Find where the given text appears and provide that cell's center as [X, Y] coordinate. 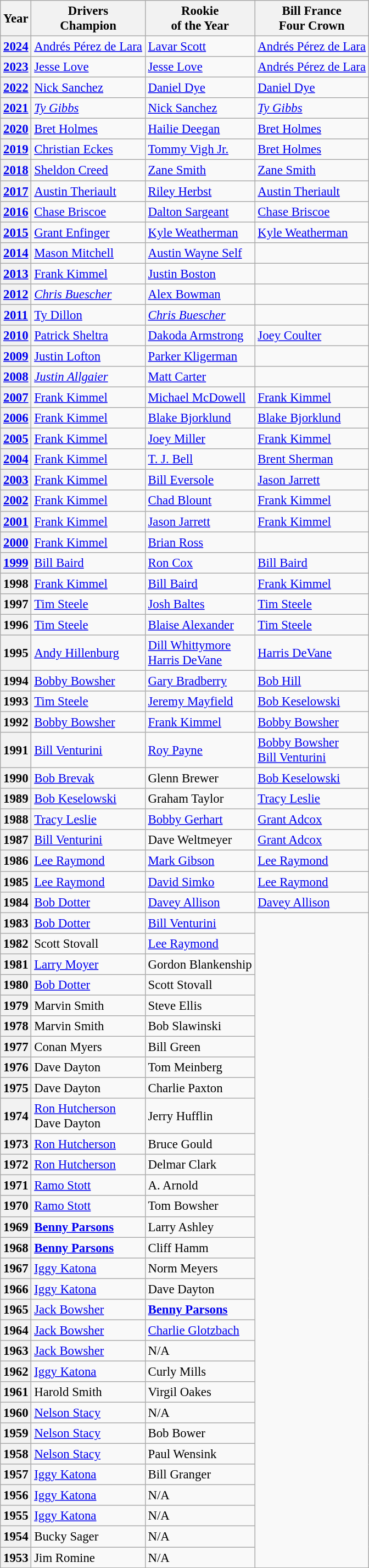
2022 [16, 88]
Jerry Hufflin [200, 1116]
2020 [16, 129]
1990 [16, 779]
Charlie Glotzbach [200, 1330]
1994 [16, 681]
Tommy Vigh Jr. [200, 150]
Tom Meinberg [200, 1067]
2002 [16, 501]
Parker Kligerman [200, 356]
Curly Mills [200, 1371]
1953 [16, 1558]
1977 [16, 1047]
Joey Miller [200, 439]
1988 [16, 820]
2013 [16, 274]
Grant Enfinger [88, 232]
1967 [16, 1268]
2010 [16, 336]
1985 [16, 882]
Brent Sherman [312, 459]
Bill FranceFour Crown [312, 19]
Justin Lofton [88, 356]
1981 [16, 964]
Bob Brevak [88, 779]
Roy Payne [200, 750]
Cliff Hamm [200, 1248]
1976 [16, 1067]
David Simko [200, 882]
2001 [16, 521]
1969 [16, 1227]
Glenn Brewer [200, 779]
Sheldon Creed [88, 170]
T. J. Bell [200, 459]
1997 [16, 604]
1987 [16, 840]
Bob Slawinski [200, 1026]
Joey Coulter [312, 336]
Patrick Sheltra [88, 336]
2003 [16, 480]
2019 [16, 150]
Josh Baltes [200, 604]
Jeremy Mayfield [200, 702]
Conan Myers [88, 1047]
1960 [16, 1413]
Mason Mitchell [88, 253]
Gordon Blankenship [200, 964]
Alex Bowman [200, 294]
Andy Hillenburg [88, 653]
2018 [16, 170]
Dave Weltmeyer [200, 840]
1962 [16, 1371]
Larry Moyer [88, 964]
Bruce Gould [200, 1144]
2014 [16, 253]
1995 [16, 653]
1956 [16, 1495]
1984 [16, 902]
2008 [16, 377]
1963 [16, 1351]
Bobby Gerhart [200, 820]
2009 [16, 356]
1968 [16, 1248]
1975 [16, 1088]
Ron Cox [200, 563]
Hailie Deegan [200, 129]
2016 [16, 212]
2012 [16, 294]
Steve Ellis [200, 1005]
2004 [16, 459]
1983 [16, 923]
Virgil Oakes [200, 1392]
1996 [16, 625]
Graham Taylor [200, 799]
Matt Carter [200, 377]
Michael McDowell [200, 398]
Norm Meyers [200, 1268]
Chad Blount [200, 501]
Ron HutchersonDave Dayton [88, 1116]
Bob Hill [312, 681]
1974 [16, 1116]
1958 [16, 1454]
Charlie Paxton [200, 1088]
2011 [16, 315]
1961 [16, 1392]
1998 [16, 583]
1979 [16, 1005]
DriversChampion [88, 19]
Bill Green [200, 1047]
1986 [16, 861]
1970 [16, 1206]
Lavar Scott [200, 47]
2021 [16, 108]
2000 [16, 542]
1959 [16, 1433]
1978 [16, 1026]
1973 [16, 1144]
Austin Wayne Self [200, 253]
Bill Eversole [200, 480]
1971 [16, 1186]
Brian Ross [200, 542]
1972 [16, 1165]
Christian Eckes [88, 150]
1966 [16, 1289]
Harold Smith [88, 1392]
A. Arnold [200, 1186]
2005 [16, 439]
1982 [16, 943]
1999 [16, 563]
1993 [16, 702]
Larry Ashley [200, 1227]
Delmar Clark [200, 1165]
2017 [16, 191]
1965 [16, 1310]
Dakoda Armstrong [200, 336]
Gary Bradberry [200, 681]
Jim Romine [88, 1558]
Dalton Sargeant [200, 212]
2024 [16, 47]
Tom Bowsher [200, 1206]
Rookieof the Year [200, 19]
Bobby BowsherBill Venturini [312, 750]
Harris DeVane [312, 653]
1992 [16, 722]
Justin Allgaier [88, 377]
Bucky Sager [88, 1537]
1955 [16, 1516]
Dill WhittymoreHarris DeVane [200, 653]
Ty Dillon [88, 315]
Bill Granger [200, 1475]
1964 [16, 1330]
Year [16, 19]
Paul Wensink [200, 1454]
Mark Gibson [200, 861]
Justin Boston [200, 274]
2015 [16, 232]
2023 [16, 67]
1989 [16, 799]
2007 [16, 398]
Bob Bower [200, 1433]
Blaise Alexander [200, 625]
1991 [16, 750]
1957 [16, 1475]
1980 [16, 985]
Riley Herbst [200, 191]
1954 [16, 1537]
2006 [16, 418]
